Output the (x, y) coordinate of the center of the cell containing the given text.  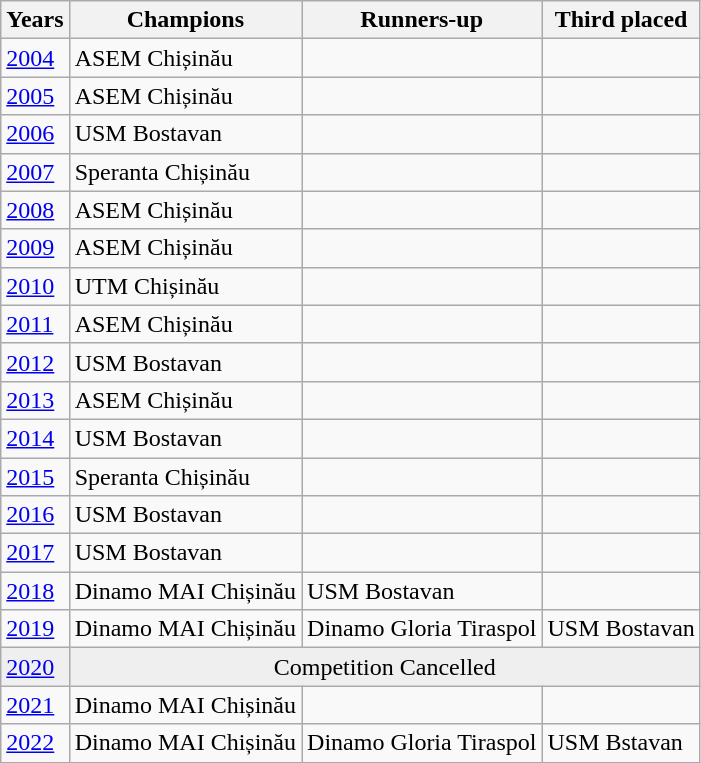
Runners-up (422, 20)
2016 (35, 515)
2010 (35, 286)
2011 (35, 324)
2008 (35, 210)
2014 (35, 438)
2004 (35, 58)
2018 (35, 591)
2022 (35, 743)
2012 (35, 362)
UTM Chișinău (185, 286)
2006 (35, 134)
2020 (35, 667)
Champions (185, 20)
Third placed (621, 20)
2007 (35, 172)
2017 (35, 553)
2019 (35, 629)
2009 (35, 248)
USM Bstavan (621, 743)
2015 (35, 477)
Competition Cancelled (384, 667)
2021 (35, 705)
2005 (35, 96)
Years (35, 20)
2013 (35, 400)
